Extract the [X, Y] coordinate from the center of the cell holding the provided text.  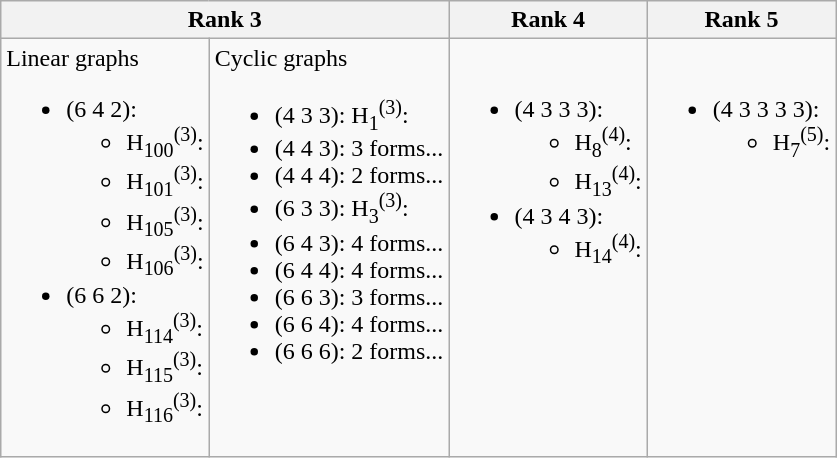
Rank 4 [548, 20]
(4 3 3 3 3):H7(5): [741, 248]
Rank 5 [741, 20]
(4 3 3 3):H8(4): H13(4): (4 3 4 3):H14(4): [548, 248]
Rank 3 [225, 20]
Linear graphs(6 4 2):H100(3): H101(3): H105(3): H106(3): (6 6 2):H114(3): H115(3): H116(3): [105, 248]
